Pinpoint the cell where the given text exists, returning its (x, y) midpoint coordinate. 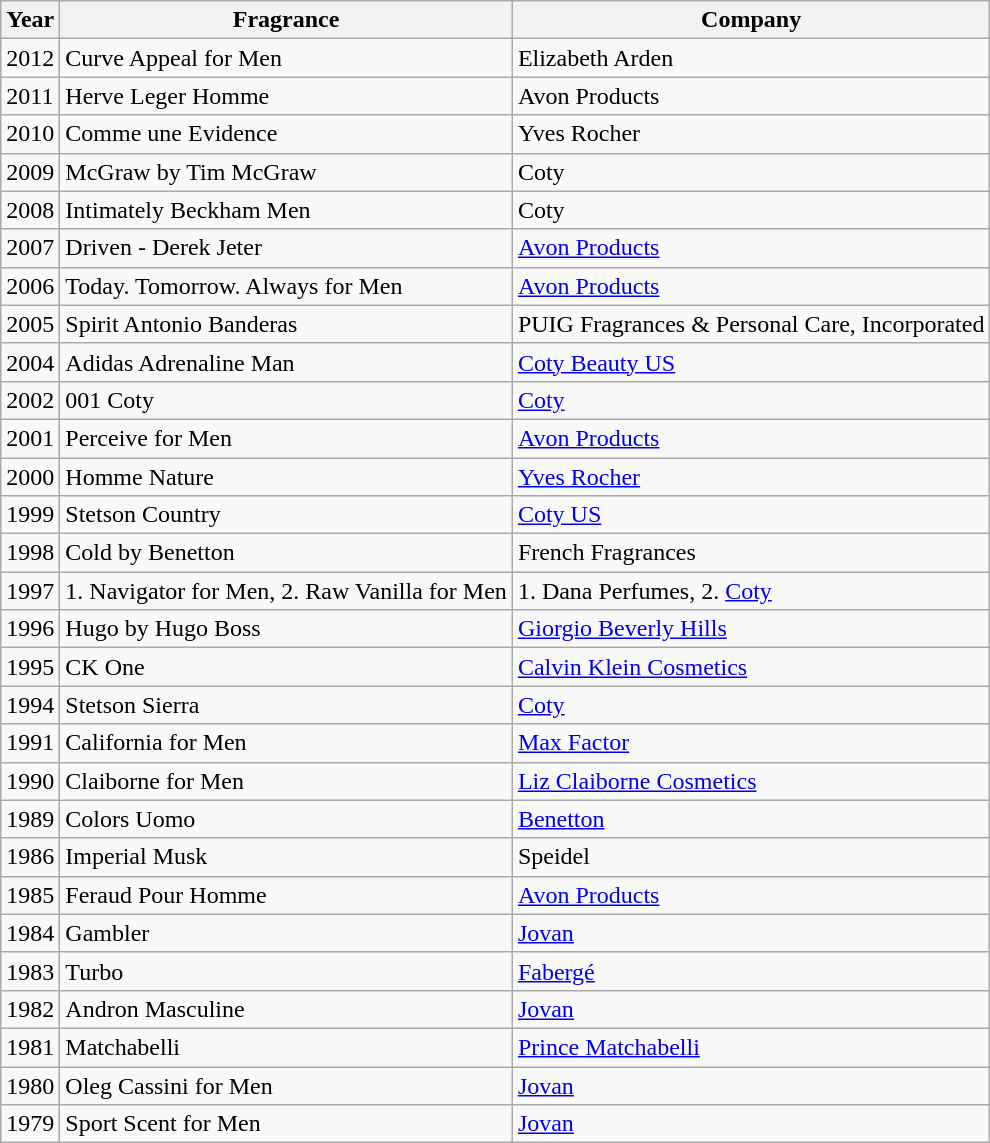
2002 (30, 400)
McGraw by Tim McGraw (286, 172)
PUIG Fragrances & Personal Care, Incorporated (751, 324)
1980 (30, 1085)
1986 (30, 857)
Today. Tomorrow. Always for Men (286, 286)
1994 (30, 705)
Herve Leger Homme (286, 96)
1997 (30, 591)
Hugo by Hugo Boss (286, 629)
Company (751, 20)
Prince Matchabelli (751, 1047)
Speidel (751, 857)
1991 (30, 743)
Andron Masculine (286, 1009)
2000 (30, 477)
Curve Appeal for Men (286, 58)
2004 (30, 362)
1. Navigator for Men, 2. Raw Vanilla for Men (286, 591)
Perceive for Men (286, 438)
Max Factor (751, 743)
Matchabelli (286, 1047)
Comme une Evidence (286, 134)
Cold by Benetton (286, 553)
Stetson Country (286, 515)
Imperial Musk (286, 857)
1. Dana Perfumes, 2. Coty (751, 591)
CK One (286, 667)
1984 (30, 933)
1982 (30, 1009)
Colors Uomo (286, 819)
Claiborne for Men (286, 781)
1979 (30, 1124)
2001 (30, 438)
2006 (30, 286)
Intimately Beckham Men (286, 210)
Fabergé (751, 971)
1983 (30, 971)
Homme Nature (286, 477)
Stetson Sierra (286, 705)
Year (30, 20)
1981 (30, 1047)
2008 (30, 210)
Coty Beauty US (751, 362)
2012 (30, 58)
Liz Claiborne Cosmetics (751, 781)
Turbo (286, 971)
2011 (30, 96)
Giorgio Beverly Hills (751, 629)
French Fragrances (751, 553)
2009 (30, 172)
Benetton (751, 819)
1989 (30, 819)
2007 (30, 248)
Coty US (751, 515)
Sport Scent for Men (286, 1124)
1998 (30, 553)
001 Coty (286, 400)
1999 (30, 515)
Oleg Cassini for Men (286, 1085)
Elizabeth Arden (751, 58)
2010 (30, 134)
Driven - Derek Jeter (286, 248)
1985 (30, 895)
Gambler (286, 933)
Calvin Klein Cosmetics (751, 667)
Fragrance (286, 20)
California for Men (286, 743)
1996 (30, 629)
Feraud Pour Homme (286, 895)
Spirit Antonio Banderas (286, 324)
Adidas Adrenaline Man (286, 362)
2005 (30, 324)
1990 (30, 781)
1995 (30, 667)
